Search for the cell housing the specified text and yield its (x, y) center coordinate. 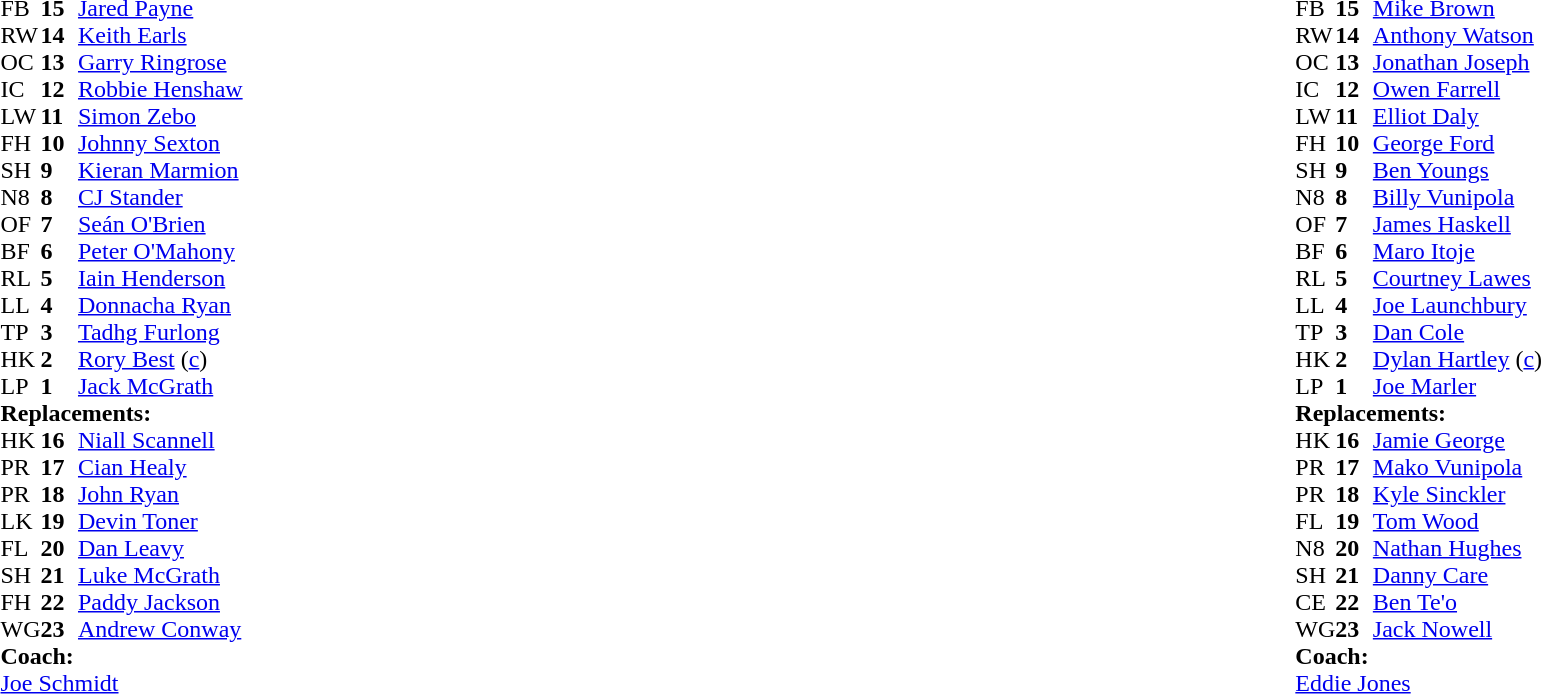
Garry Ringrose (160, 62)
Keith Earls (160, 36)
Peter O'Mahony (160, 252)
Robbie Henshaw (160, 90)
Kieran Marmion (160, 170)
CJ Stander (160, 198)
Tadhg Furlong (160, 332)
Simon Zebo (160, 116)
Paddy Jackson (160, 602)
Devin Toner (160, 522)
Dan Leavy (160, 548)
Coach: (121, 656)
LK (20, 522)
Iain Henderson (160, 278)
John Ryan (160, 494)
Cian Healy (160, 468)
Jack McGrath (160, 386)
Seán O'Brien (160, 224)
Rory Best (c) (160, 360)
Andrew Conway (160, 630)
Replacements: (121, 414)
Johnny Sexton (160, 144)
Luke McGrath (160, 576)
Donnacha Ryan (160, 306)
Niall Scannell (160, 440)
CE (1315, 602)
